Identify which cell holds the provided text, then report its [X, Y] central coordinate. 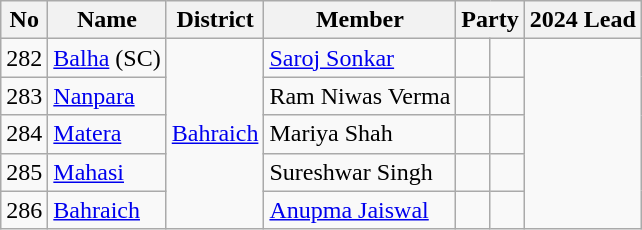
282 [24, 58]
Balha (SC) [107, 58]
No [24, 20]
Mahasi [107, 172]
Saroj Sonkar [360, 58]
Sureshwar Singh [360, 172]
Mariya Shah [360, 134]
Matera [107, 134]
283 [24, 96]
Anupma Jaiswal [360, 210]
2024 Lead [582, 20]
Member [360, 20]
284 [24, 134]
Ram Niwas Verma [360, 96]
Party [490, 20]
286 [24, 210]
285 [24, 172]
Nanpara [107, 96]
Name [107, 20]
District [215, 20]
